For the text-containing cell, return its midpoint in (X, Y) coordinate format. 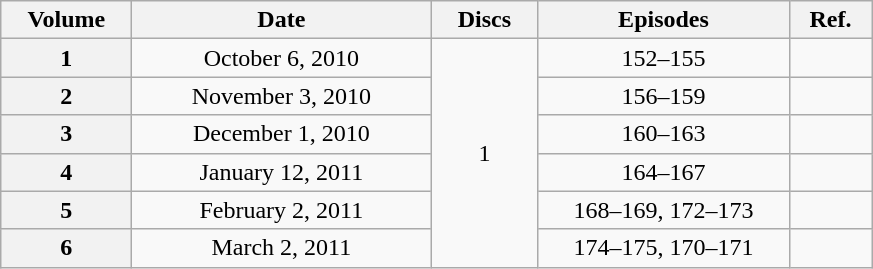
February 2, 2011 (282, 210)
164–167 (664, 172)
Episodes (664, 20)
174–175, 170–171 (664, 248)
Volume (66, 20)
November 3, 2010 (282, 96)
3 (66, 134)
Discs (484, 20)
168–169, 172–173 (664, 210)
2 (66, 96)
December 1, 2010 (282, 134)
March 2, 2011 (282, 248)
October 6, 2010 (282, 58)
6 (66, 248)
152–155 (664, 58)
160–163 (664, 134)
156–159 (664, 96)
January 12, 2011 (282, 172)
Date (282, 20)
5 (66, 210)
Ref. (830, 20)
4 (66, 172)
